Return the (X, Y) coordinate for the center point of the cell that contains the specified text.  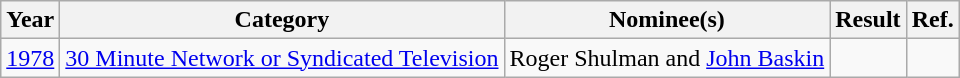
Nominee(s) (667, 20)
Category (282, 20)
30 Minute Network or Syndicated Television (282, 58)
Year (30, 20)
1978 (30, 58)
Roger Shulman and John Baskin (667, 58)
Ref. (932, 20)
Result (868, 20)
